Determine the [X, Y] coordinate at the center of the cell enclosing the given text.  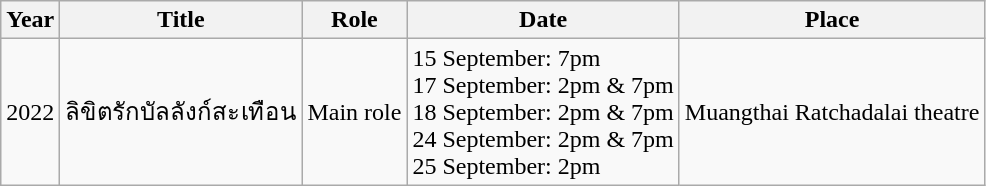
2022 [30, 112]
Muangthai Ratchadalai theatre [832, 112]
15 September: 7pm17 September: 2pm & 7pm18 September: 2pm & 7pm24 September: 2pm & 7pm25 September: 2pm [543, 112]
Role [354, 20]
Date [543, 20]
Year [30, 20]
Main role [354, 112]
Place [832, 20]
Title [181, 20]
ลิขิตรักบัลลังก์สะเทือน [181, 112]
